Find where the given text appears and provide that cell's center as (X, Y) coordinate. 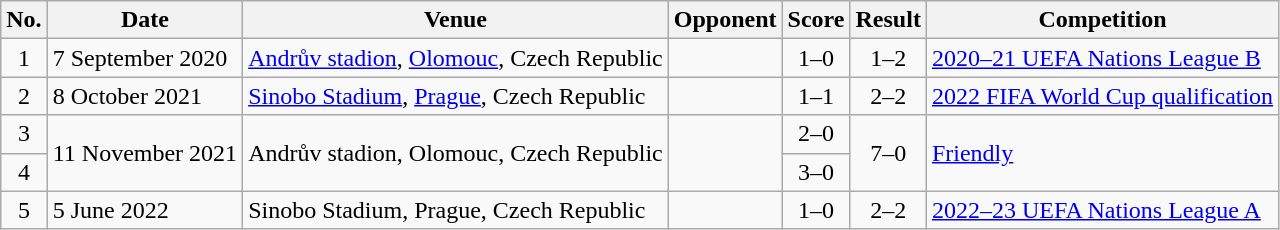
1–2 (888, 58)
Friendly (1102, 153)
1–1 (816, 96)
11 November 2021 (144, 153)
Score (816, 20)
Competition (1102, 20)
7–0 (888, 153)
No. (24, 20)
5 (24, 210)
2022–23 UEFA Nations League A (1102, 210)
Opponent (725, 20)
3 (24, 134)
4 (24, 172)
2020–21 UEFA Nations League B (1102, 58)
8 October 2021 (144, 96)
Venue (456, 20)
2 (24, 96)
Result (888, 20)
2022 FIFA World Cup qualification (1102, 96)
5 June 2022 (144, 210)
2–0 (816, 134)
7 September 2020 (144, 58)
3–0 (816, 172)
Date (144, 20)
1 (24, 58)
